Provide the (X, Y) coordinate of the cell's center where the given text is located.  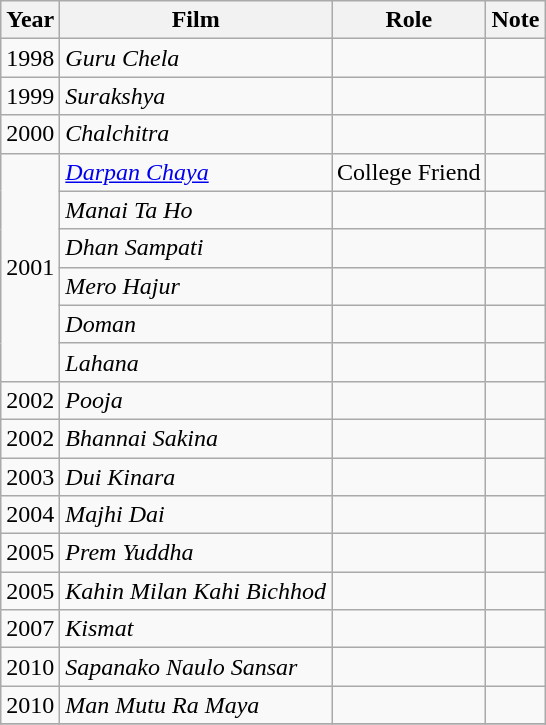
Role (409, 20)
Guru Chela (196, 58)
Dhan Sampati (196, 248)
College Friend (409, 172)
2007 (30, 629)
Kahin Milan Kahi Bichhod (196, 591)
Pooja (196, 400)
2004 (30, 515)
1999 (30, 96)
Darpan Chaya (196, 172)
Kismat (196, 629)
Prem Yuddha (196, 553)
Manai Ta Ho (196, 210)
Dui Kinara (196, 477)
Surakshya (196, 96)
Mero Hajur (196, 286)
Lahana (196, 362)
2001 (30, 267)
Majhi Dai (196, 515)
Year (30, 20)
Note (516, 20)
1998 (30, 58)
Sapanako Naulo Sansar (196, 667)
Film (196, 20)
Doman (196, 324)
Chalchitra (196, 134)
Bhannai Sakina (196, 438)
Man Mutu Ra Maya (196, 705)
2003 (30, 477)
2000 (30, 134)
